Provide the (X, Y) coordinate of the cell's center where the given text is located.  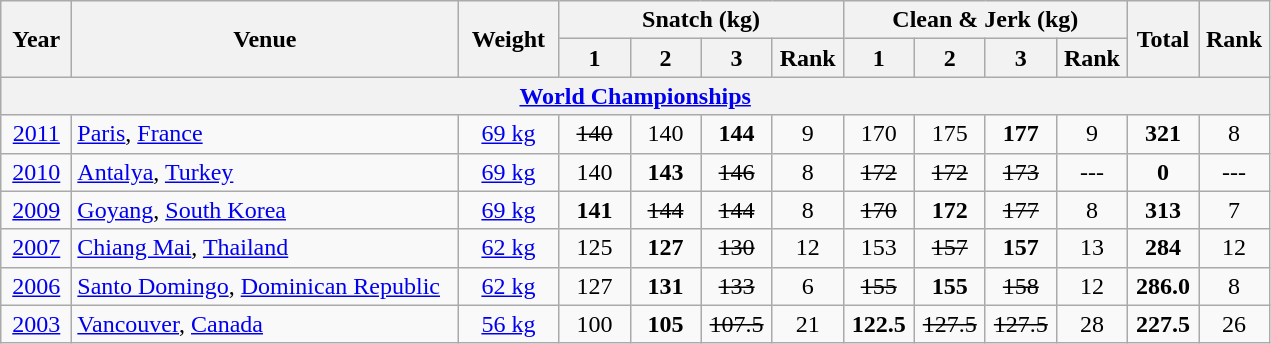
130 (736, 248)
Santo Domingo, Dominican Republic (265, 286)
227.5 (1162, 324)
21 (808, 324)
Total (1162, 39)
313 (1162, 210)
28 (1092, 324)
2007 (36, 248)
146 (736, 172)
0 (1162, 172)
122.5 (878, 324)
26 (1234, 324)
141 (594, 210)
7 (1234, 210)
Vancouver, Canada (265, 324)
World Championships (636, 96)
153 (878, 248)
158 (1020, 286)
Antalya, Turkey (265, 172)
6 (808, 286)
Weight (508, 39)
Goyang, South Korea (265, 210)
2003 (36, 324)
284 (1162, 248)
Year (36, 39)
2011 (36, 134)
Venue (265, 39)
2010 (36, 172)
107.5 (736, 324)
131 (666, 286)
Snatch (kg) (701, 20)
173 (1020, 172)
Paris, France (265, 134)
143 (666, 172)
13 (1092, 248)
125 (594, 248)
56 kg (508, 324)
Clean & Jerk (kg) (985, 20)
286.0 (1162, 286)
Chiang Mai, Thailand (265, 248)
133 (736, 286)
175 (950, 134)
2006 (36, 286)
321 (1162, 134)
100 (594, 324)
2009 (36, 210)
105 (666, 324)
